Locate the cell with the specified text and output its (X, Y) center coordinate. 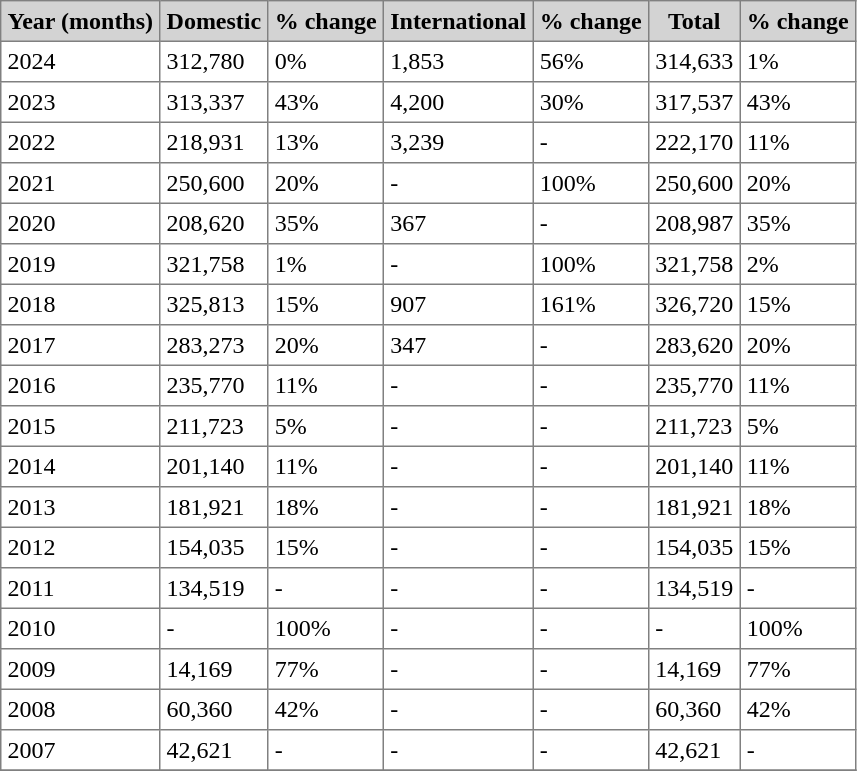
222,170 (694, 142)
International (458, 21)
2016 (80, 385)
2023 (80, 102)
2024 (80, 61)
208,987 (694, 223)
Total (694, 21)
13% (326, 142)
367 (458, 223)
314,633 (694, 61)
208,620 (214, 223)
30% (591, 102)
2009 (80, 669)
347 (458, 345)
2021 (80, 183)
2022 (80, 142)
325,813 (214, 304)
0% (326, 61)
2017 (80, 345)
56% (591, 61)
161% (591, 304)
2020 (80, 223)
326,720 (694, 304)
2019 (80, 264)
Year (months) (80, 21)
218,931 (214, 142)
283,620 (694, 345)
2010 (80, 628)
4,200 (458, 102)
283,273 (214, 345)
2012 (80, 547)
2015 (80, 426)
1,853 (458, 61)
2011 (80, 588)
907 (458, 304)
317,537 (694, 102)
2013 (80, 507)
3,239 (458, 142)
2007 (80, 750)
312,780 (214, 61)
2014 (80, 466)
2008 (80, 709)
313,337 (214, 102)
2018 (80, 304)
Domestic (214, 21)
2% (798, 264)
